Pinpoint the cell where the given text exists, returning its (X, Y) midpoint coordinate. 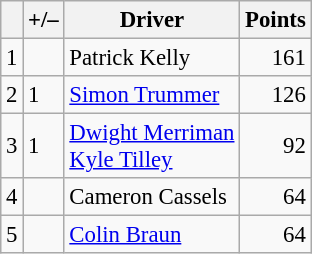
Points (276, 20)
92 (276, 146)
2 (12, 95)
Driver (152, 20)
+/– (44, 20)
126 (276, 95)
Dwight Merriman Kyle Tilley (152, 146)
Simon Trummer (152, 95)
4 (12, 197)
Cameron Cassels (152, 197)
5 (12, 235)
161 (276, 58)
Patrick Kelly (152, 58)
Colin Braun (152, 235)
3 (12, 146)
